Locate the cell with the specified text and output its [X, Y] center coordinate. 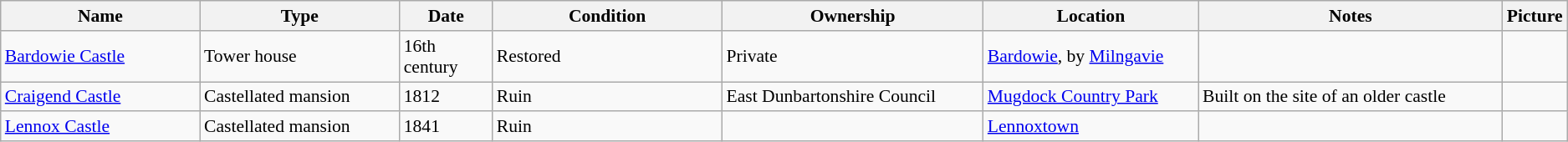
Picture [1535, 16]
Craigend Castle [100, 97]
Bardowie Castle [100, 57]
Private [852, 57]
Condition [607, 16]
East Dunbartonshire Council [852, 97]
Lennox Castle [100, 127]
Mugdock Country Park [1090, 97]
Location [1090, 16]
Type [299, 16]
Notes [1351, 16]
Built on the site of an older castle [1351, 97]
16th century [447, 57]
1841 [447, 127]
Name [100, 16]
Tower house [299, 57]
Ownership [852, 16]
Restored [607, 57]
Bardowie, by Milngavie [1090, 57]
1812 [447, 97]
Date [447, 16]
Lennoxtown [1090, 127]
